Identify which cell holds the provided text, then report its (x, y) central coordinate. 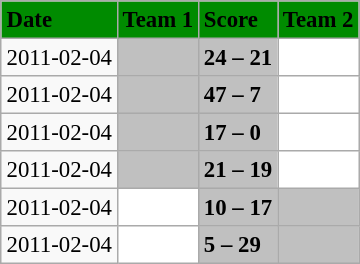
17 – 0 (238, 133)
24 – 21 (238, 57)
47 – 7 (238, 95)
5 – 29 (238, 245)
Team 2 (318, 20)
Date (59, 20)
10 – 17 (238, 208)
21 – 19 (238, 170)
Team 1 (158, 20)
Score (238, 20)
